Capture the cell that displays the provided text and extract its (x, y) central coordinate. 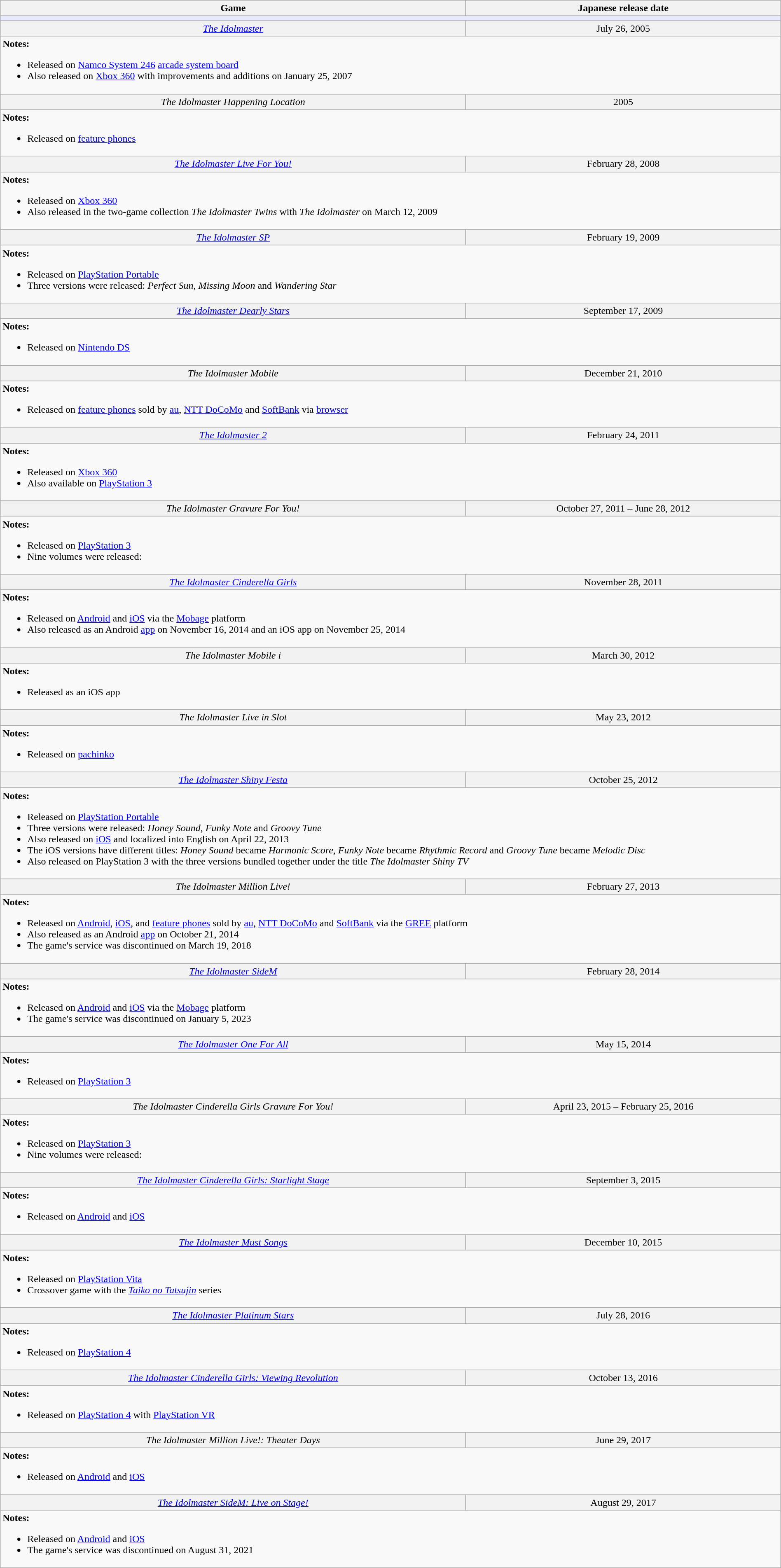
The Idolmaster Gravure For You! (233, 509)
Notes:Released on PlayStation PortableThree versions were released: Perfect Sun, Missing Moon and Wandering Star (390, 274)
The Idolmaster Mobile (233, 373)
The Idolmaster Dearly Stars (233, 311)
February 19, 2009 (623, 237)
The Idolmaster Live in Slot (233, 717)
Notes:Released on Android and iOS via the Mobage platformAlso released as an Android app on November 16, 2014 and an iOS app on November 25, 2014 (390, 619)
The Idolmaster SideM (233, 971)
Notes:Released on Xbox 360Also available on PlayStation 3 (390, 472)
December 10, 2015 (623, 1242)
Notes:Released on PlayStation 4 with PlayStation VR (390, 1409)
Notes:Released on Nintendo DS (390, 342)
The Idolmaster Cinderella Girls (233, 582)
The Idolmaster SP (233, 237)
June 29, 2017 (623, 1440)
October 27, 2011 – June 28, 2012 (623, 509)
May 15, 2014 (623, 1045)
The Idolmaster (233, 28)
The Idolmaster Platinum Stars (233, 1316)
Notes:Released on Namco System 246 arcade system boardAlso released on Xbox 360 with improvements and additions on January 25, 2007 (390, 65)
The Idolmaster Cinderella Girls: Starlight Stage (233, 1180)
The Idolmaster Shiny Festa (233, 780)
March 30, 2012 (623, 655)
July 28, 2016 (623, 1316)
May 23, 2012 (623, 717)
2005 (623, 102)
The Idolmaster SideM: Live on Stage! (233, 1502)
Notes:Released on Android and iOSThe game's service was discontinued on August 31, 2021 (390, 1539)
August 29, 2017 (623, 1502)
Notes:Released as an iOS app (390, 686)
Japanese release date (623, 8)
November 28, 2011 (623, 582)
The Idolmaster Live For You! (233, 164)
February 28, 2008 (623, 164)
Notes:Released on feature phones sold by au, NTT DoCoMo and SoftBank via browser (390, 404)
September 3, 2015 (623, 1180)
The Idolmaster Million Live!: Theater Days (233, 1440)
Game (233, 8)
Notes:Released on Android and iOS via the Mobage platformThe game's service was discontinued on January 5, 2023 (390, 1008)
Notes:Released on PlayStation 4 (390, 1347)
Notes:Released on pachinko (390, 749)
February 24, 2011 (623, 435)
Notes:Released on PlayStation VitaCrossover game with the Taiko no Tatsujin series (390, 1279)
The Idolmaster 2 (233, 435)
The Idolmaster Million Live! (233, 886)
October 13, 2016 (623, 1378)
The Idolmaster One For All (233, 1045)
Notes:Released on Xbox 360Also released in the two-game collection The Idolmaster Twins with The Idolmaster on March 12, 2009 (390, 201)
Notes:Released on feature phones (390, 133)
The Idolmaster Mobile i (233, 655)
Notes:Released on PlayStation 3 (390, 1076)
The Idolmaster Cinderella Girls Gravure For You! (233, 1107)
October 25, 2012 (623, 780)
The Idolmaster Must Songs (233, 1242)
April 23, 2015 – February 25, 2016 (623, 1107)
The Idolmaster Cinderella Girls: Viewing Revolution (233, 1378)
December 21, 2010 (623, 373)
February 28, 2014 (623, 971)
July 26, 2005 (623, 28)
The Idolmaster Happening Location (233, 102)
February 27, 2013 (623, 886)
September 17, 2009 (623, 311)
